For the text-containing cell, return its midpoint in [X, Y] coordinate format. 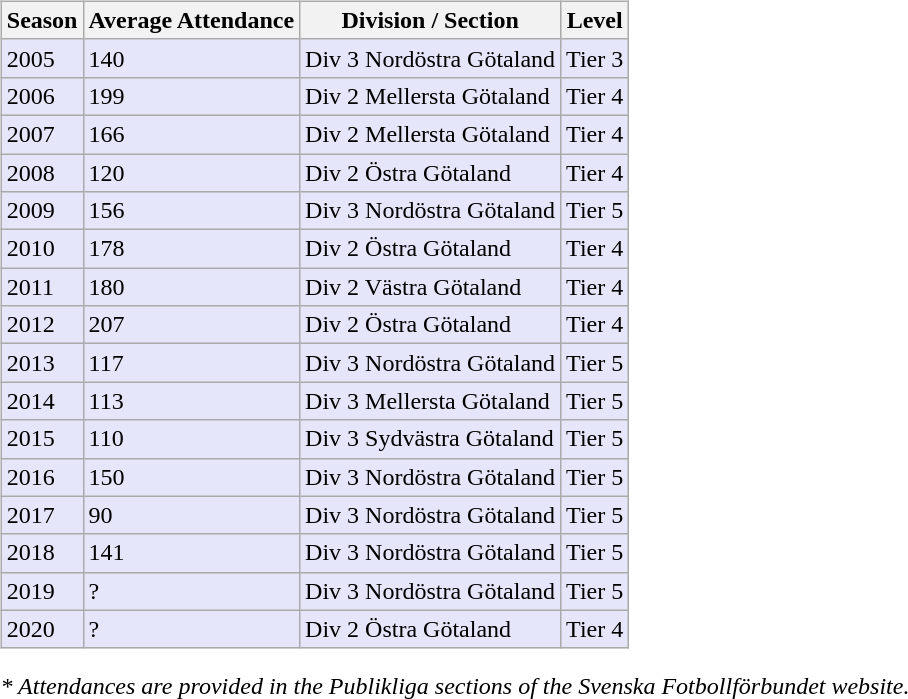
2008 [42, 173]
140 [192, 58]
Average Attendance [192, 20]
113 [192, 401]
2015 [42, 439]
2011 [42, 287]
2017 [42, 515]
120 [192, 173]
2010 [42, 249]
Season [42, 20]
117 [192, 363]
Tier 3 [595, 58]
Div 2 Västra Götaland [430, 287]
141 [192, 553]
2013 [42, 363]
2020 [42, 629]
2007 [42, 134]
90 [192, 515]
2006 [42, 96]
199 [192, 96]
156 [192, 211]
150 [192, 477]
110 [192, 439]
2019 [42, 591]
2014 [42, 401]
207 [192, 325]
Div 3 Mellersta Götaland [430, 401]
2018 [42, 553]
Level [595, 20]
180 [192, 287]
2016 [42, 477]
Div 3 Sydvästra Götaland [430, 439]
2009 [42, 211]
Division / Section [430, 20]
2005 [42, 58]
166 [192, 134]
178 [192, 249]
2012 [42, 325]
